Find where the given text appears and provide that cell's center as (x, y) coordinate. 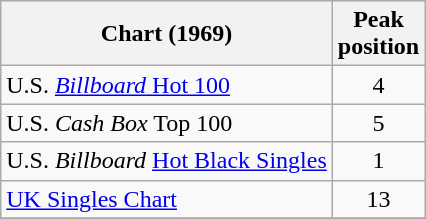
UK Singles Chart (167, 199)
U.S. Billboard Hot 100 (167, 85)
Chart (1969) (167, 34)
1 (378, 161)
4 (378, 85)
U.S. Billboard Hot Black Singles (167, 161)
5 (378, 123)
U.S. Cash Box Top 100 (167, 123)
13 (378, 199)
Peakposition (378, 34)
